Determine the [x, y] coordinate at the center of the cell enclosing the given text.  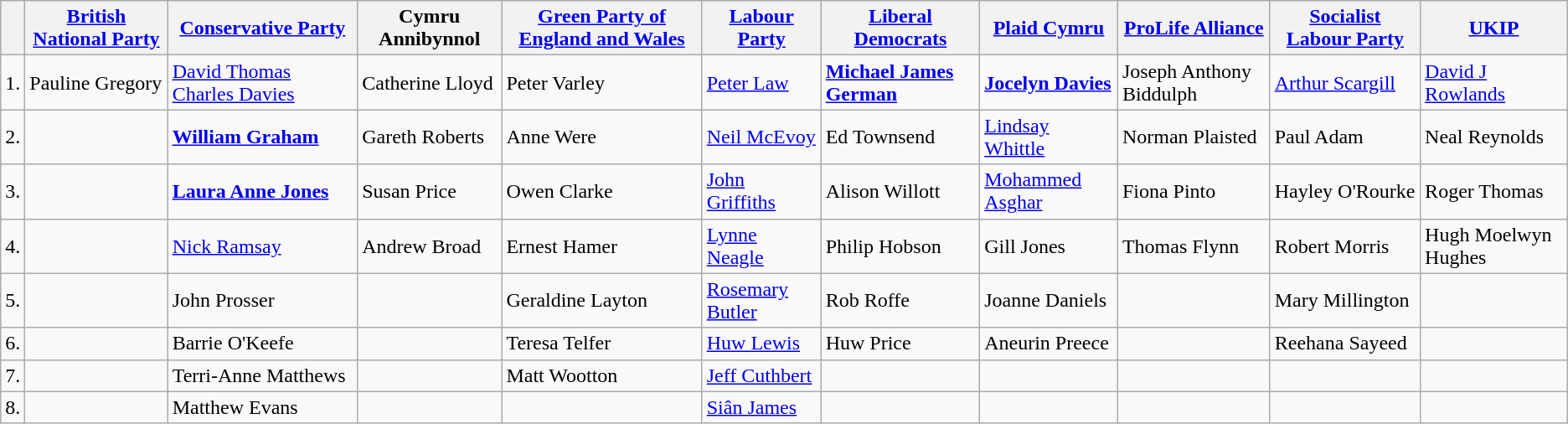
Jeff Cuthbert [761, 375]
Pauline Gregory [96, 82]
Plaid Cymru [1049, 28]
Gareth Roberts [430, 137]
Roger Thomas [1494, 191]
ProLife Alliance [1194, 28]
Catherine Lloyd [430, 82]
Rosemary Butler [761, 300]
Siân James [761, 407]
8. [13, 407]
John Griffiths [761, 191]
Alison Willott [900, 191]
Rob Roffe [900, 300]
David Thomas Charles Davies [263, 82]
Gill Jones [1049, 246]
Huw Price [900, 344]
1. [13, 82]
John Prosser [263, 300]
Huw Lewis [761, 344]
Matt Wootton [601, 375]
Susan Price [430, 191]
Socialist Labour Party [1345, 28]
Norman Plaisted [1194, 137]
Cymru Annibynnol [430, 28]
David J Rowlands [1494, 82]
Reehana Sayeed [1345, 344]
Neal Reynolds [1494, 137]
Mohammed Asghar [1049, 191]
7. [13, 375]
Matthew Evans [263, 407]
Peter Law [761, 82]
6. [13, 344]
Ernest Hamer [601, 246]
Aneurin Preece [1049, 344]
Owen Clarke [601, 191]
Fiona Pinto [1194, 191]
Paul Adam [1345, 137]
Teresa Telfer [601, 344]
Arthur Scargill [1345, 82]
Ed Townsend [900, 137]
Andrew Broad [430, 246]
Joseph Anthony Biddulph [1194, 82]
Laura Anne Jones [263, 191]
Barrie O'Keefe [263, 344]
Green Party of England and Wales [601, 28]
Lindsay Whittle [1049, 137]
Anne Were [601, 137]
Liberal Democrats [900, 28]
3. [13, 191]
5. [13, 300]
Geraldine Layton [601, 300]
Terri-Anne Matthews [263, 375]
Joanne Daniels [1049, 300]
Hayley O'Rourke [1345, 191]
William Graham [263, 137]
Robert Morris [1345, 246]
Nick Ramsay [263, 246]
Peter Varley [601, 82]
Labour Party [761, 28]
Michael James German [900, 82]
Neil McEvoy [761, 137]
2. [13, 137]
Thomas Flynn [1194, 246]
Hugh Moelwyn Hughes [1494, 246]
Jocelyn Davies [1049, 82]
4. [13, 246]
Mary Millington [1345, 300]
Philip Hobson [900, 246]
Conservative Party [263, 28]
Lynne Neagle [761, 246]
British National Party [96, 28]
UKIP [1494, 28]
